Output the (x, y) coordinate of the center of the cell containing the given text.  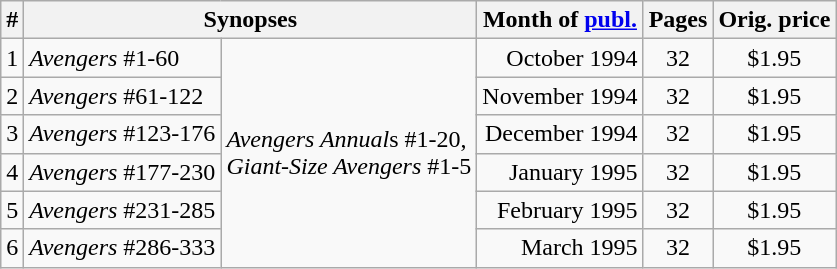
Month of publ. (560, 20)
Avengers #286-333 (122, 248)
Synopses (250, 20)
Avengers #177-230 (122, 172)
# (12, 20)
Avengers Annuals #1-20, Giant-Size Avengers #1-5 (349, 153)
4 (12, 172)
6 (12, 248)
February 1995 (560, 210)
October 1994 (560, 58)
January 1995 (560, 172)
Avengers #1-60 (122, 58)
Orig. price (774, 20)
Pages (678, 20)
2 (12, 96)
5 (12, 210)
March 1995 (560, 248)
Avengers #123-176 (122, 134)
Avengers #231-285 (122, 210)
Avengers #61-122 (122, 96)
November 1994 (560, 96)
1 (12, 58)
3 (12, 134)
December 1994 (560, 134)
